Provide the (x, y) coordinate of the cell's center where the given text is located.  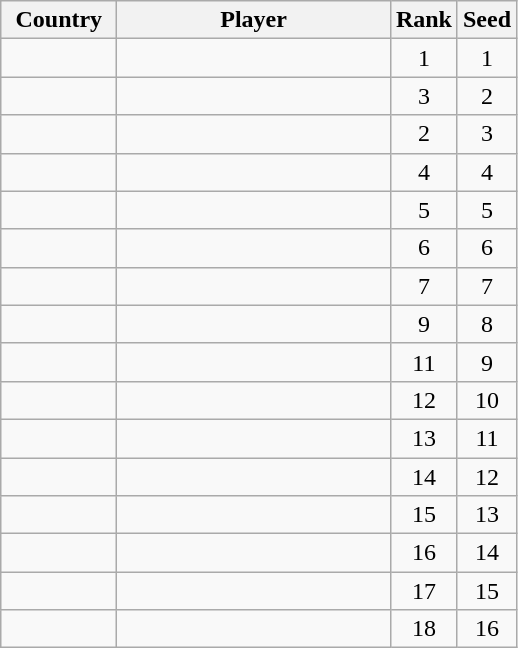
Rank (424, 20)
10 (486, 400)
Country (59, 20)
Seed (486, 20)
8 (486, 324)
Player (254, 20)
18 (424, 629)
17 (424, 591)
